Scan for the cell matching the given text and deliver its [x, y] coordinate at center. 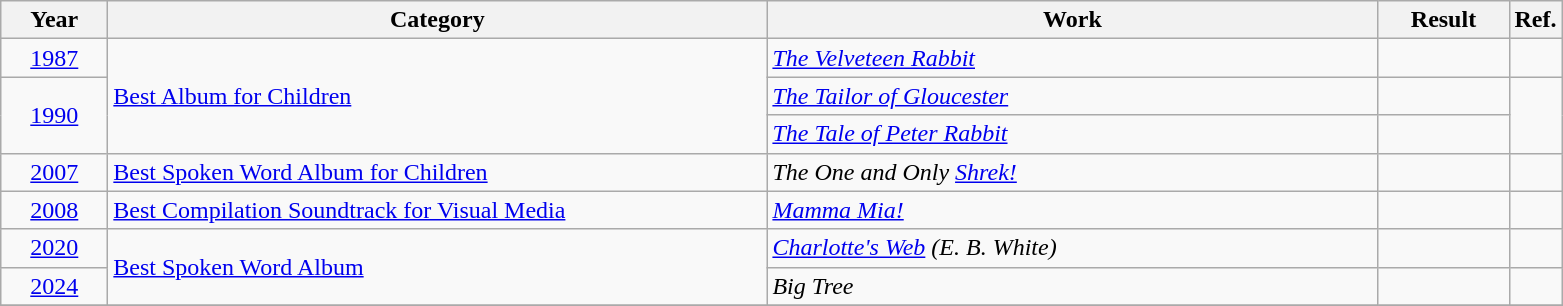
1990 [54, 115]
Charlotte's Web (E. B. White) [1072, 248]
The One and Only Shrek! [1072, 172]
2024 [54, 286]
Big Tree [1072, 286]
Result [1444, 20]
1987 [54, 58]
The Tale of Peter Rabbit [1072, 134]
Best Album for Children [438, 96]
Ref. [1536, 20]
The Velveteen Rabbit [1072, 58]
Best Compilation Soundtrack for Visual Media [438, 210]
Mamma Mia! [1072, 210]
2008 [54, 210]
2020 [54, 248]
Work [1072, 20]
2007 [54, 172]
Year [54, 20]
Best Spoken Word Album for Children [438, 172]
The Tailor of Gloucester [1072, 96]
Best Spoken Word Album [438, 267]
Category [438, 20]
